Locate the cell with the specified text and output its [X, Y] center coordinate. 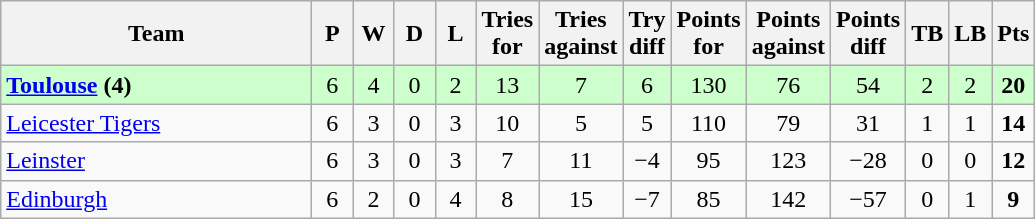
130 [708, 85]
13 [508, 85]
Leinster [156, 161]
9 [1014, 199]
110 [708, 123]
142 [788, 199]
Edinburgh [156, 199]
Pts [1014, 34]
−4 [647, 161]
15 [581, 199]
−7 [647, 199]
76 [788, 85]
−57 [868, 199]
LB [970, 34]
Points diff [868, 34]
TB [928, 34]
79 [788, 123]
D [414, 34]
123 [788, 161]
8 [508, 199]
Try diff [647, 34]
Tries against [581, 34]
W [374, 34]
95 [708, 161]
54 [868, 85]
Tries for [508, 34]
12 [1014, 161]
Team [156, 34]
Leicester Tigers [156, 123]
Points against [788, 34]
Toulouse (4) [156, 85]
P [332, 34]
10 [508, 123]
Points for [708, 34]
−28 [868, 161]
20 [1014, 85]
85 [708, 199]
11 [581, 161]
14 [1014, 123]
L [456, 34]
31 [868, 123]
